Extract the [X, Y] coordinate from the center of the cell holding the provided text.  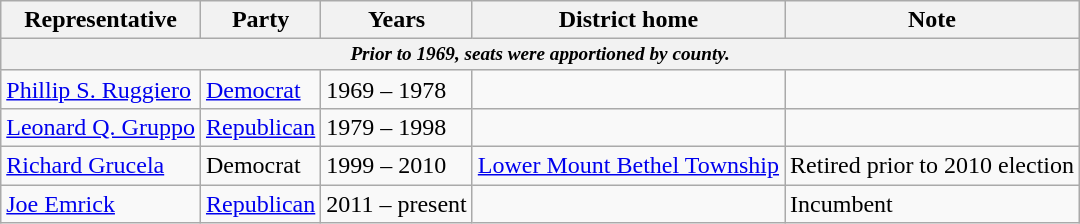
Prior to 1969, seats were apportioned by county. [540, 55]
1979 – 1998 [396, 128]
Note [932, 20]
Joe Emrick [101, 204]
Phillip S. Ruggiero [101, 89]
Party [260, 20]
Representative [101, 20]
Incumbent [932, 204]
Richard Grucela [101, 166]
2011 – present [396, 204]
District home [628, 20]
Retired prior to 2010 election [932, 166]
Lower Mount Bethel Township [628, 166]
1969 – 1978 [396, 89]
Years [396, 20]
1999 – 2010 [396, 166]
Leonard Q. Gruppo [101, 128]
